Pinpoint the cell where the given text exists, returning its (x, y) midpoint coordinate. 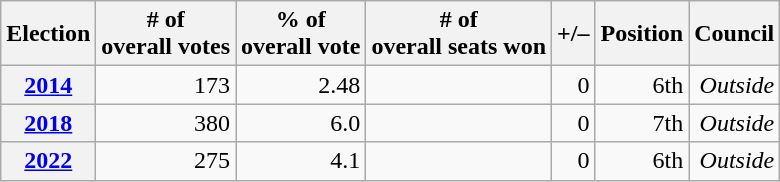
173 (166, 85)
2022 (48, 161)
% ofoverall vote (301, 34)
275 (166, 161)
6.0 (301, 123)
380 (166, 123)
Position (642, 34)
2.48 (301, 85)
7th (642, 123)
# ofoverall seats won (459, 34)
4.1 (301, 161)
+/– (574, 34)
Election (48, 34)
2014 (48, 85)
# ofoverall votes (166, 34)
Council (734, 34)
2018 (48, 123)
